Scan for the cell matching the given text and deliver its (x, y) coordinate at center. 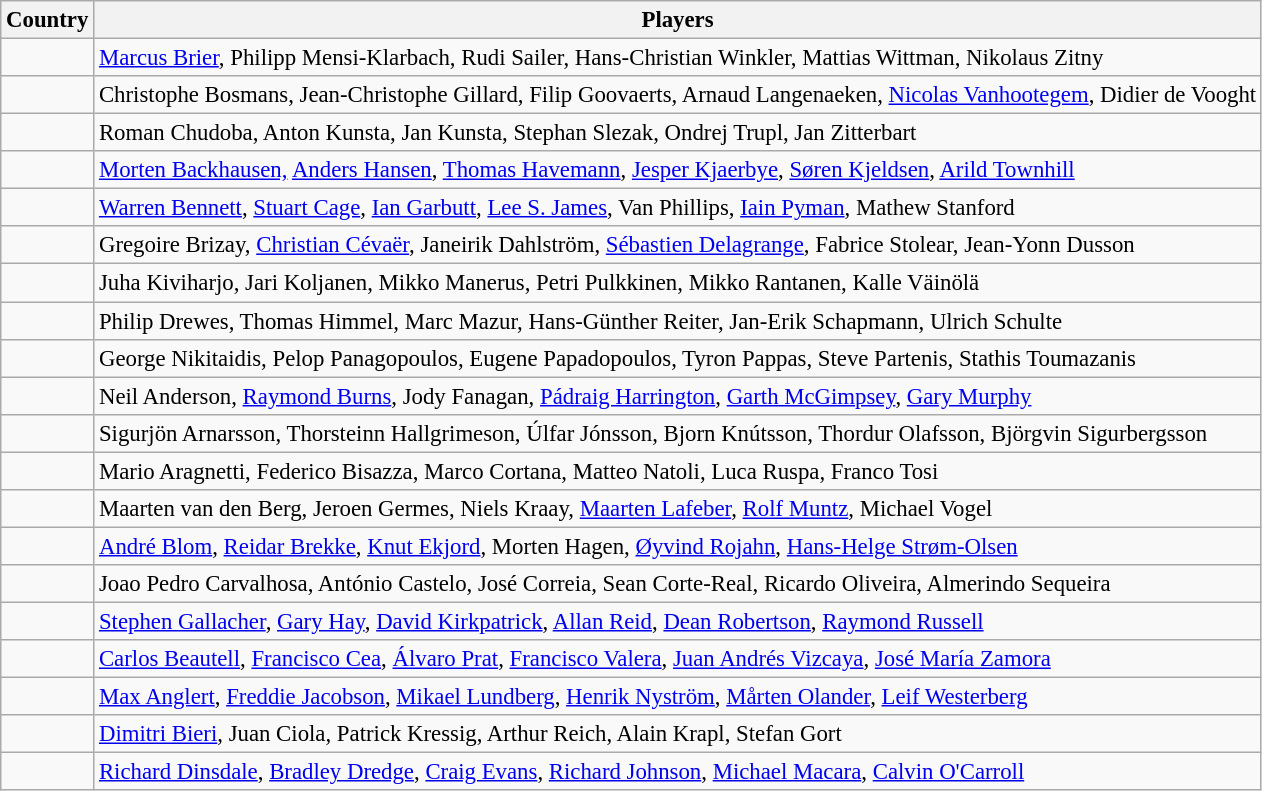
Roman Chudoba, Anton Kunsta, Jan Kunsta, Stephan Slezak, Ondrej Trupl, Jan Zitterbart (678, 133)
Sigurjön Arnarsson, Thorsteinn Hallgrimeson, Úlfar Jónsson, Bjorn Knútsson, Thordur Olafsson, Björgvin Sigurbergsson (678, 433)
Players (678, 20)
Warren Bennett, Stuart Cage, Ian Garbutt, Lee S. James, Van Phillips, Iain Pyman, Mathew Stanford (678, 208)
Neil Anderson, Raymond Burns, Jody Fanagan, Pádraig Harrington, Garth McGimpsey, Gary Murphy (678, 396)
Morten Backhausen, Anders Hansen, Thomas Havemann, Jesper Kjaerbye, Søren Kjeldsen, Arild Townhill (678, 170)
Philip Drewes, Thomas Himmel, Marc Mazur, Hans-Günther Reiter, Jan-Erik Schapmann, Ulrich Schulte (678, 321)
André Blom, Reidar Brekke, Knut Ekjord, Morten Hagen, Øyvind Rojahn, Hans-Helge Strøm-Olsen (678, 546)
Dimitri Bieri, Juan Ciola, Patrick Kressig, Arthur Reich, Alain Krapl, Stefan Gort (678, 734)
Country (48, 20)
Gregoire Brizay, Christian Cévaër, Janeirik Dahlström, Sébastien Delagrange, Fabrice Stolear, Jean-Yonn Dusson (678, 245)
Richard Dinsdale, Bradley Dredge, Craig Evans, Richard Johnson, Michael Macara, Calvin O'Carroll (678, 772)
Christophe Bosmans, Jean-Christophe Gillard, Filip Goovaerts, Arnaud Langenaeken, Nicolas Vanhootegem, Didier de Vooght (678, 95)
Mario Aragnetti, Federico Bisazza, Marco Cortana, Matteo Natoli, Luca Ruspa, Franco Tosi (678, 471)
Joao Pedro Carvalhosa, António Castelo, José Correia, Sean Corte-Real, Ricardo Oliveira, Almerindo Sequeira (678, 584)
Marcus Brier, Philipp Mensi-Klarbach, Rudi Sailer, Hans-Christian Winkler, Mattias Wittman, Nikolaus Zitny (678, 58)
Maarten van den Berg, Jeroen Germes, Niels Kraay, Maarten Lafeber, Rolf Muntz, Michael Vogel (678, 509)
Stephen Gallacher, Gary Hay, David Kirkpatrick, Allan Reid, Dean Robertson, Raymond Russell (678, 621)
Juha Kiviharjo, Jari Koljanen, Mikko Manerus, Petri Pulkkinen, Mikko Rantanen, Kalle Väinölä (678, 283)
George Nikitaidis, Pelop Panagopoulos, Eugene Papadopoulos, Tyron Pappas, Steve Partenis, Stathis Toumazanis (678, 358)
Max Anglert, Freddie Jacobson, Mikael Lundberg, Henrik Nyström, Mårten Olander, Leif Westerberg (678, 697)
Carlos Beautell, Francisco Cea, Álvaro Prat, Francisco Valera, Juan Andrés Vizcaya, José María Zamora (678, 659)
